Scan for the cell matching the given text and deliver its (x, y) coordinate at center. 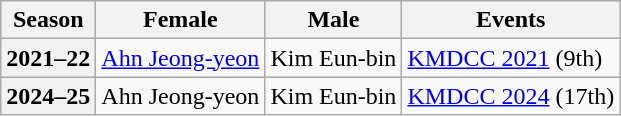
KMDCC 2024 (17th) (511, 96)
Male (334, 20)
Events (511, 20)
Female (180, 20)
2021–22 (48, 58)
2024–25 (48, 96)
KMDCC 2021 (9th) (511, 58)
Season (48, 20)
